Pinpoint the cell where the given text exists, returning its (X, Y) midpoint coordinate. 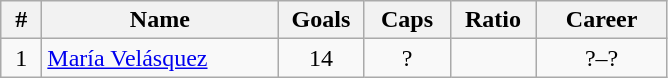
Name (160, 20)
1 (22, 58)
Caps (407, 20)
# (22, 20)
?–? (602, 58)
Ratio (493, 20)
María Velásquez (160, 58)
Career (602, 20)
? (407, 58)
14 (321, 58)
Goals (321, 20)
